Return the (x, y) coordinate for the center point of the cell that contains the specified text.  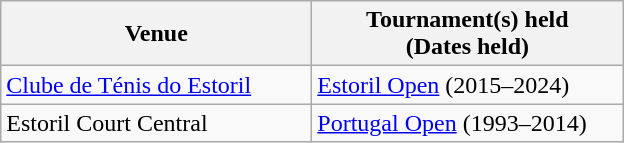
Portugal Open (1993–2014) (468, 123)
Tournament(s) held(Dates held) (468, 34)
Estoril Open (2015–2024) (468, 85)
Venue (156, 34)
Estoril Court Central (156, 123)
Clube de Ténis do Estoril (156, 85)
